Scan for the cell matching the given text and deliver its (x, y) coordinate at center. 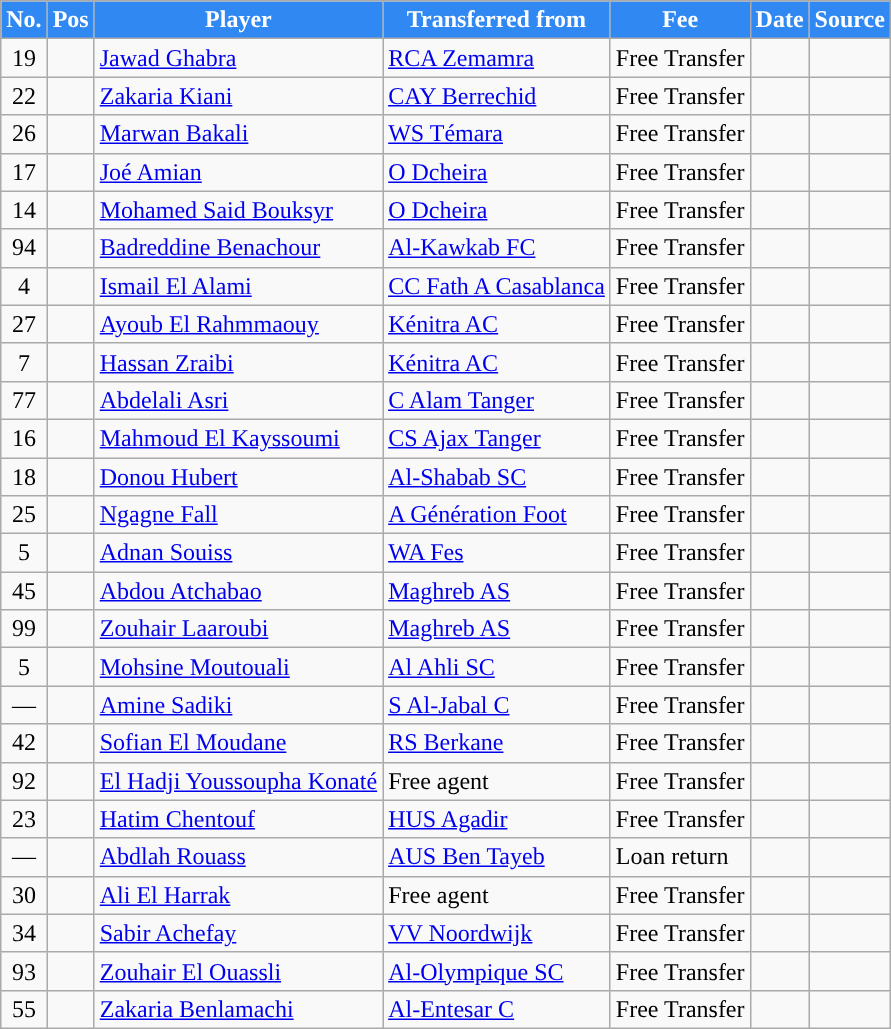
Transferred from (497, 20)
Zakaria Kiani (238, 96)
Adnan Souiss (238, 553)
77 (24, 400)
Al-Olympique SC (497, 971)
23 (24, 819)
93 (24, 971)
Al-Shabab SC (497, 477)
Mohamed Said Bouksyr (238, 210)
55 (24, 1009)
Sofian El Moudane (238, 743)
CC Fath A Casablanca (497, 286)
C Alam Tanger (497, 400)
RS Berkane (497, 743)
HUS Agadir (497, 819)
Mohsine Moutouali (238, 667)
Marwan Bakali (238, 134)
Pos (70, 20)
99 (24, 629)
Joé Amian (238, 172)
WA Fes (497, 553)
Abdlah Rouass (238, 857)
AUS Ben Tayeb (497, 857)
Mahmoud El Kayssoumi (238, 438)
Fee (680, 20)
19 (24, 58)
Zouhair Laaroubi (238, 629)
Donou Hubert (238, 477)
No. (24, 20)
27 (24, 324)
Loan return (680, 857)
Sabir Achefay (238, 933)
Amine Sadiki (238, 705)
22 (24, 96)
WS Témara (497, 134)
CAY Berrechid (497, 96)
Al Ahli SC (497, 667)
45 (24, 591)
34 (24, 933)
Abdelali Asri (238, 400)
18 (24, 477)
Ayoub El Rahmmaouy (238, 324)
17 (24, 172)
Ngagne Fall (238, 515)
92 (24, 781)
25 (24, 515)
Player (238, 20)
Hatim Chentouf (238, 819)
Al-Kawkab FC (497, 248)
Hassan Zraibi (238, 362)
RCA Zemamra (497, 58)
94 (24, 248)
Al-Entesar C (497, 1009)
Jawad Ghabra (238, 58)
S Al-Jabal C (497, 705)
A Génération Foot (497, 515)
42 (24, 743)
CS Ajax Tanger (497, 438)
16 (24, 438)
Source (850, 20)
Ali El Harrak (238, 895)
El Hadji Youssoupha Konaté (238, 781)
14 (24, 210)
VV Noordwijk (497, 933)
Abdou Atchabao (238, 591)
Zouhair El Ouassli (238, 971)
Ismail El Alami (238, 286)
26 (24, 134)
Zakaria Benlamachi (238, 1009)
30 (24, 895)
Date (780, 20)
7 (24, 362)
4 (24, 286)
Badreddine Benachour (238, 248)
